Detect which cell encompasses the target text, then output its (x, y) center coordinate. 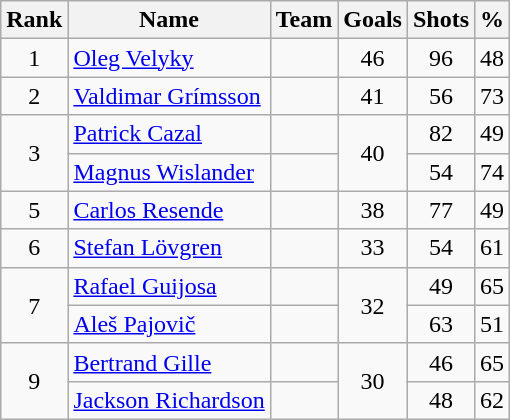
7 (34, 305)
96 (440, 58)
33 (373, 248)
41 (373, 96)
Name (169, 20)
Jackson Richardson (169, 400)
56 (440, 96)
51 (492, 324)
Shots (440, 20)
77 (440, 210)
73 (492, 96)
Carlos Resende (169, 210)
3 (34, 153)
Aleš Pajovič (169, 324)
Bertrand Gille (169, 362)
Stefan Lövgren (169, 248)
74 (492, 172)
6 (34, 248)
Rafael Guijosa (169, 286)
9 (34, 381)
Team (304, 20)
5 (34, 210)
Valdimar Grímsson (169, 96)
40 (373, 153)
1 (34, 58)
32 (373, 305)
Rank (34, 20)
62 (492, 400)
% (492, 20)
38 (373, 210)
63 (440, 324)
Oleg Velyky (169, 58)
Goals (373, 20)
Magnus Wislander (169, 172)
Patrick Cazal (169, 134)
30 (373, 381)
82 (440, 134)
2 (34, 96)
61 (492, 248)
